Capture the cell that displays the provided text and extract its [x, y] central coordinate. 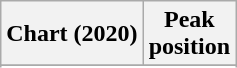
Peakposition [189, 34]
Chart (2020) [72, 34]
